Pinpoint the cell where the given text exists, returning its [X, Y] midpoint coordinate. 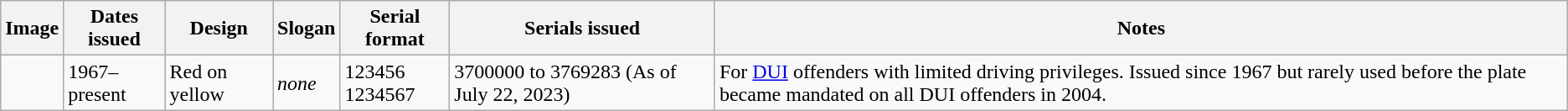
Design [219, 29]
1967–present [114, 82]
Serial format [395, 29]
Image [32, 29]
Notes [1141, 29]
Serials issued [583, 29]
For DUI offenders with limited driving privileges. Issued since 1967 but rarely used before the plate became mandated on all DUI offenders in 2004. [1141, 82]
3700000 to 3769283 (As of July 22, 2023) [583, 82]
Dates issued [114, 29]
1234561234567 [395, 82]
Slogan [307, 29]
Red on yellow [219, 82]
none [307, 82]
